Identify which cell holds the provided text, then report its [x, y] central coordinate. 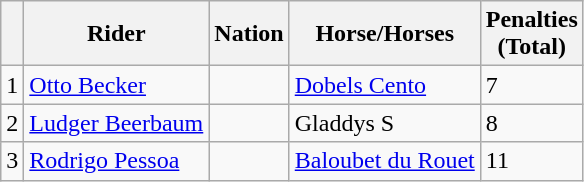
Ludger Beerbaum [116, 123]
Penalties(Total) [532, 34]
Baloubet du Rouet [384, 161]
Dobels Cento [384, 85]
8 [532, 123]
Gladdys S [384, 123]
Nation [249, 34]
2 [12, 123]
Otto Becker [116, 85]
1 [12, 85]
7 [532, 85]
11 [532, 161]
Horse/Horses [384, 34]
Rider [116, 34]
3 [12, 161]
Rodrigo Pessoa [116, 161]
